Capture the cell that displays the provided text and extract its [X, Y] central coordinate. 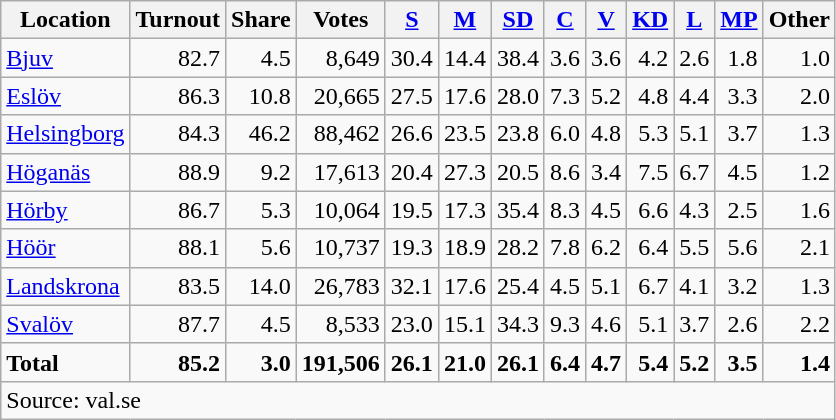
SD [518, 20]
8,533 [340, 324]
1.6 [799, 210]
Other [799, 20]
17,613 [340, 172]
5.4 [650, 362]
34.3 [518, 324]
8.3 [564, 210]
46.2 [262, 134]
Location [66, 20]
Landskrona [66, 286]
Total [66, 362]
3.2 [739, 286]
21.0 [464, 362]
2.1 [799, 248]
8.6 [564, 172]
4.3 [694, 210]
MP [739, 20]
7.8 [564, 248]
6.2 [606, 248]
7.3 [564, 96]
8,649 [340, 58]
6.0 [564, 134]
88.9 [178, 172]
1.2 [799, 172]
3.5 [739, 362]
27.3 [464, 172]
82.7 [178, 58]
15.1 [464, 324]
2.2 [799, 324]
2.0 [799, 96]
86.3 [178, 96]
25.4 [518, 286]
1.8 [739, 58]
23.0 [412, 324]
32.1 [412, 286]
28.0 [518, 96]
23.5 [464, 134]
Turnout [178, 20]
27.5 [412, 96]
191,506 [340, 362]
9.3 [564, 324]
18.9 [464, 248]
14.4 [464, 58]
3.0 [262, 362]
28.2 [518, 248]
86.7 [178, 210]
KD [650, 20]
5.5 [694, 248]
20,665 [340, 96]
83.5 [178, 286]
19.3 [412, 248]
Source: val.se [418, 400]
Höganäs [66, 172]
3.3 [739, 96]
Eslöv [66, 96]
23.8 [518, 134]
Bjuv [66, 58]
M [464, 20]
26.6 [412, 134]
19.5 [412, 210]
88.1 [178, 248]
10.8 [262, 96]
L [694, 20]
3.4 [606, 172]
30.4 [412, 58]
7.5 [650, 172]
14.0 [262, 286]
S [412, 20]
85.2 [178, 362]
26,783 [340, 286]
1.0 [799, 58]
10,737 [340, 248]
84.3 [178, 134]
4.4 [694, 96]
20.5 [518, 172]
C [564, 20]
V [606, 20]
1.4 [799, 362]
Svalöv [66, 324]
6.6 [650, 210]
35.4 [518, 210]
4.6 [606, 324]
Votes [340, 20]
Höör [66, 248]
20.4 [412, 172]
87.7 [178, 324]
9.2 [262, 172]
Share [262, 20]
88,462 [340, 134]
4.1 [694, 286]
2.5 [739, 210]
Hörby [66, 210]
17.3 [464, 210]
38.4 [518, 58]
4.7 [606, 362]
4.2 [650, 58]
10,064 [340, 210]
Helsingborg [66, 134]
